Capture the cell that displays the provided text and extract its (X, Y) central coordinate. 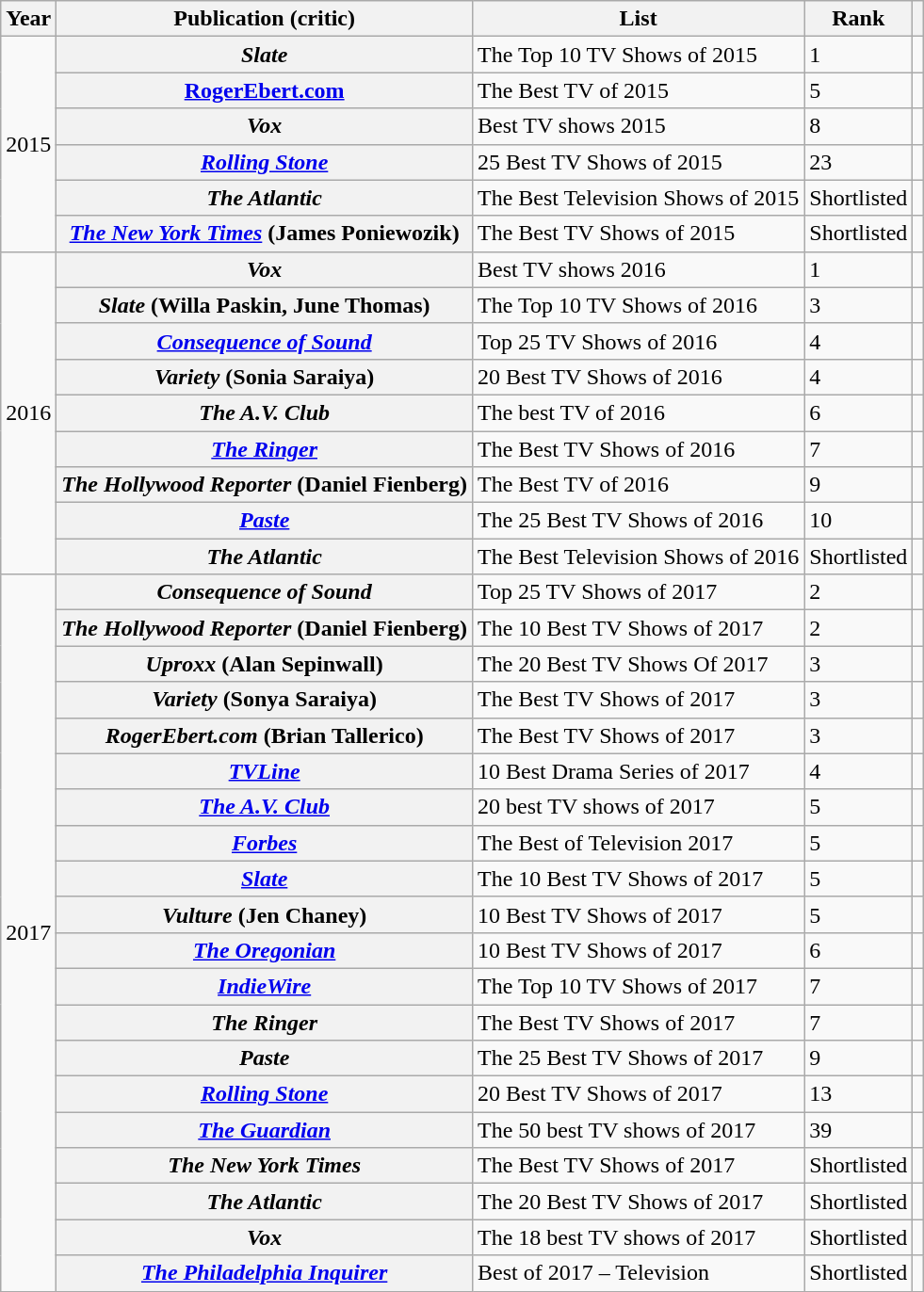
The 20 Best TV Shows Of 2017 (638, 664)
The 25 Best TV Shows of 2017 (638, 1058)
2017 (28, 932)
Best of 2017 – Television (638, 1273)
The 18 best TV shows of 2017 (638, 1237)
The Best Television Shows of 2016 (638, 557)
Top 25 TV Shows of 2017 (638, 592)
23 (859, 162)
Year (28, 19)
The Top 10 TV Shows of 2017 (638, 986)
The Best TV Shows of 2016 (638, 449)
The Top 10 TV Shows of 2016 (638, 305)
The Best TV Shows of 2015 (638, 234)
RogerEbert.com (265, 90)
10 (859, 521)
20 Best TV Shows of 2017 (638, 1094)
The Top 10 TV Shows of 2015 (638, 55)
Variety (Sonia Saraiya) (265, 377)
TVLine (265, 771)
IndieWire (265, 986)
The best TV of 2016 (638, 412)
20 best TV shows of 2017 (638, 807)
2016 (28, 412)
The 50 best TV shows of 2017 (638, 1130)
The New York Times (265, 1166)
The Oregonian (265, 950)
10 Best Drama Series of 2017 (638, 771)
RogerEbert.com (Brian Tallerico) (265, 735)
Publication (critic) (265, 19)
Top 25 TV Shows of 2016 (638, 341)
13 (859, 1094)
2015 (28, 144)
20 Best TV Shows of 2016 (638, 377)
The 25 Best TV Shows of 2016 (638, 521)
The Best TV of 2016 (638, 485)
The Best of Television 2017 (638, 843)
List (638, 19)
Vulture (Jen Chaney) (265, 914)
39 (859, 1130)
The New York Times (James Poniewozik) (265, 234)
Slate (Willa Paskin, June Thomas) (265, 305)
The Guardian (265, 1130)
The Philadelphia Inquirer (265, 1273)
Rank (859, 19)
The 20 Best TV Shows of 2017 (638, 1202)
Best TV shows 2015 (638, 126)
25 Best TV Shows of 2015 (638, 162)
Forbes (265, 843)
Variety (Sonya Saraiya) (265, 700)
The Best Television Shows of 2015 (638, 198)
Best TV shows 2016 (638, 269)
The Best TV of 2015 (638, 90)
Uproxx (Alan Sepinwall) (265, 664)
8 (859, 126)
